Detect which cell encompasses the target text, then output its (x, y) center coordinate. 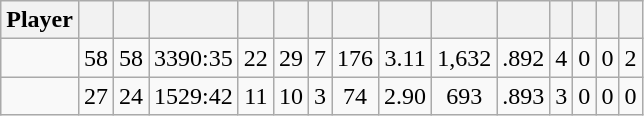
22 (256, 58)
4 (562, 58)
Player (40, 20)
10 (290, 96)
7 (320, 58)
24 (132, 96)
74 (356, 96)
2.90 (406, 96)
3390:35 (194, 58)
693 (464, 96)
11 (256, 96)
.892 (524, 58)
1,632 (464, 58)
3.11 (406, 58)
1529:42 (194, 96)
27 (96, 96)
176 (356, 58)
2 (630, 58)
29 (290, 58)
.893 (524, 96)
